Search for the cell housing the specified text and yield its (x, y) center coordinate. 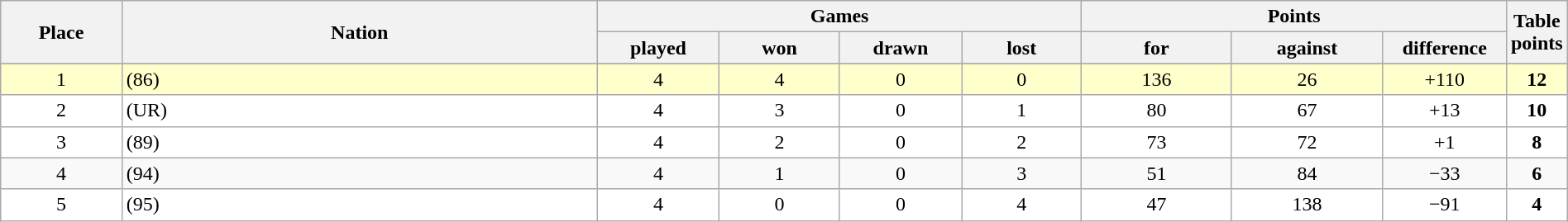
lost (1022, 48)
−91 (1444, 205)
(86) (359, 79)
(89) (359, 142)
138 (1307, 205)
Points (1294, 17)
84 (1307, 173)
8 (1537, 142)
Tablepoints (1537, 32)
51 (1156, 173)
136 (1156, 79)
Place (61, 32)
72 (1307, 142)
(UR) (359, 111)
(94) (359, 173)
+110 (1444, 79)
80 (1156, 111)
+13 (1444, 111)
for (1156, 48)
12 (1537, 79)
Nation (359, 32)
47 (1156, 205)
Games (839, 17)
67 (1307, 111)
73 (1156, 142)
difference (1444, 48)
+1 (1444, 142)
(95) (359, 205)
−33 (1444, 173)
drawn (900, 48)
6 (1537, 173)
5 (61, 205)
played (658, 48)
26 (1307, 79)
10 (1537, 111)
against (1307, 48)
won (780, 48)
